Return (x, y) of the center of cell containing provided text 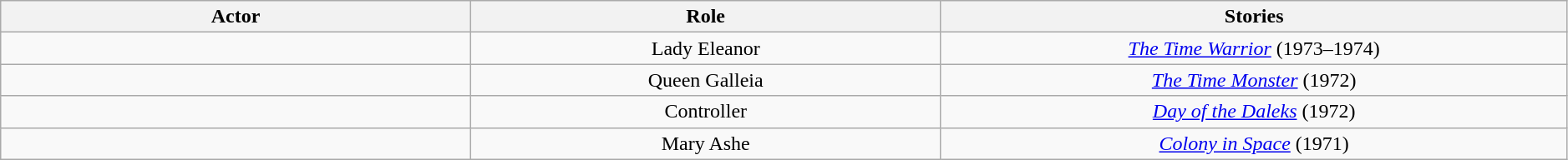
Controller (705, 112)
Queen Galleia (705, 80)
Colony in Space (1971) (1254, 143)
Role (705, 17)
Lady Eleanor (705, 48)
Stories (1254, 17)
Mary Ashe (705, 143)
The Time Monster (1972) (1254, 80)
Actor (236, 17)
The Time Warrior (1973–1974) (1254, 48)
Day of the Daleks (1972) (1254, 112)
